Pinpoint the cell where the given text exists, returning its (X, Y) midpoint coordinate. 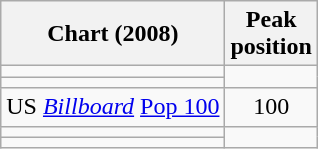
Peakposition (271, 34)
US Billboard Pop 100 (113, 107)
Chart (2008) (113, 34)
100 (271, 107)
